From the cell containing the given text, extract its center point as [X, Y] coordinate. 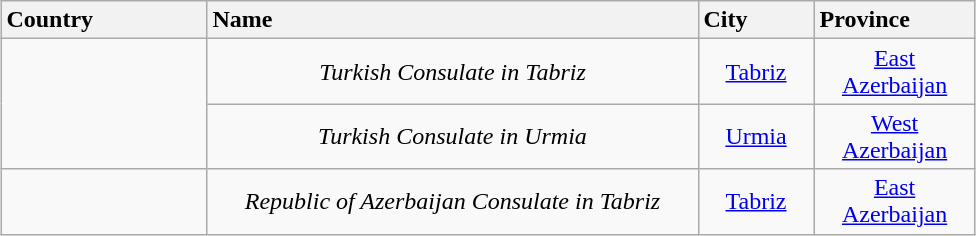
Country [104, 20]
Urmia [756, 136]
Republic of Azerbaijan Consulate in Tabriz [452, 202]
Turkish Consulate in Urmia [452, 136]
City [756, 20]
Turkish Consulate in Tabriz [452, 72]
West Azerbaijan [894, 136]
Province [894, 20]
Name [452, 20]
